Search for the cell housing the specified text and yield its (X, Y) center coordinate. 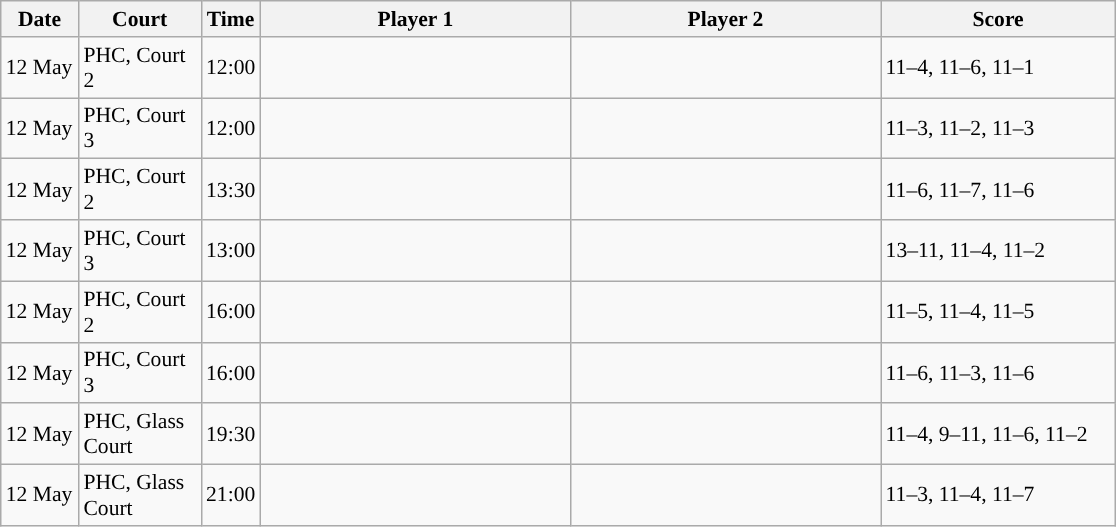
Court (140, 19)
11–3, 11–4, 11–7 (998, 496)
21:00 (230, 496)
11–6, 11–7, 11–6 (998, 190)
11–5, 11–4, 11–5 (998, 312)
11–6, 11–3, 11–6 (998, 372)
Score (998, 19)
13–11, 11–4, 11–2 (998, 250)
Player 2 (725, 19)
Player 1 (415, 19)
13:00 (230, 250)
Time (230, 19)
11–4, 11–6, 11–1 (998, 68)
Date (40, 19)
11–4, 9–11, 11–6, 11–2 (998, 434)
19:30 (230, 434)
11–3, 11–2, 11–3 (998, 128)
13:30 (230, 190)
